Search for the cell housing the specified text and yield its (x, y) center coordinate. 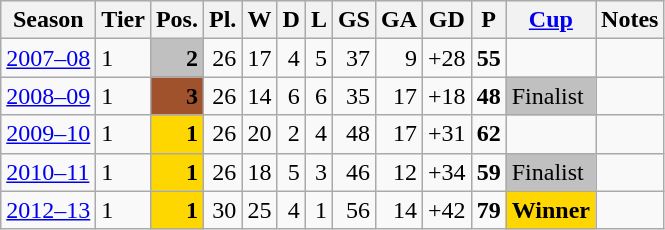
2008–09 (48, 96)
GS (354, 20)
2009–10 (48, 134)
+28 (448, 58)
W (260, 20)
30 (222, 210)
55 (488, 58)
GD (448, 20)
D (291, 20)
+34 (448, 172)
+18 (448, 96)
25 (260, 210)
Cup (550, 20)
46 (354, 172)
Pos. (176, 20)
12 (398, 172)
Season (48, 20)
GA (398, 20)
59 (488, 172)
35 (354, 96)
18 (260, 172)
2007–08 (48, 58)
Pl. (222, 20)
Notes (630, 20)
20 (260, 134)
Tier (124, 20)
2010–11 (48, 172)
L (318, 20)
56 (354, 210)
+42 (448, 210)
79 (488, 210)
2012–13 (48, 210)
+31 (448, 134)
P (488, 20)
Winner (550, 210)
37 (354, 58)
62 (488, 134)
9 (398, 58)
